Search for the cell housing the specified text and yield its [X, Y] center coordinate. 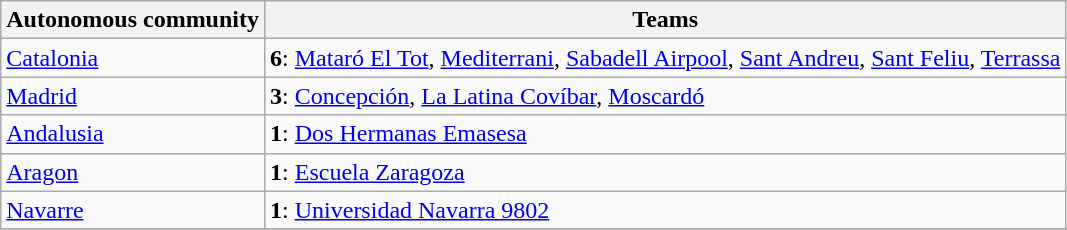
1: Universidad Navarra 9802 [666, 210]
1: Dos Hermanas Emasesa [666, 134]
Catalonia [133, 58]
1: Escuela Zaragoza [666, 172]
6: Mataró El Tot, Mediterrani, Sabadell Airpool, Sant Andreu, Sant Feliu, Terrassa [666, 58]
3: Concepción, La Latina Covíbar, Moscardó [666, 96]
Andalusia [133, 134]
Autonomous community [133, 20]
Navarre [133, 210]
Aragon [133, 172]
Teams [666, 20]
Madrid [133, 96]
